Capture the cell that displays the provided text and extract its (x, y) central coordinate. 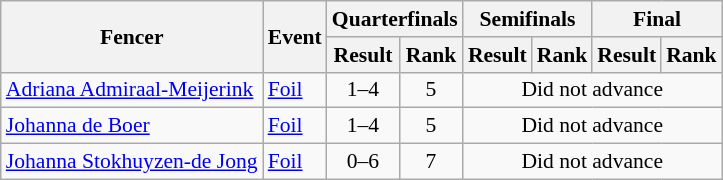
Johanna de Boer (132, 126)
7 (431, 162)
Adriana Admiraal-Meijerink (132, 90)
Johanna Stokhuyzen-de Jong (132, 162)
Event (295, 36)
Semifinals (528, 19)
0–6 (363, 162)
Final (656, 19)
Fencer (132, 36)
Quarterfinals (395, 19)
